Return the (x, y) coordinate for the center point of the cell that contains the specified text.  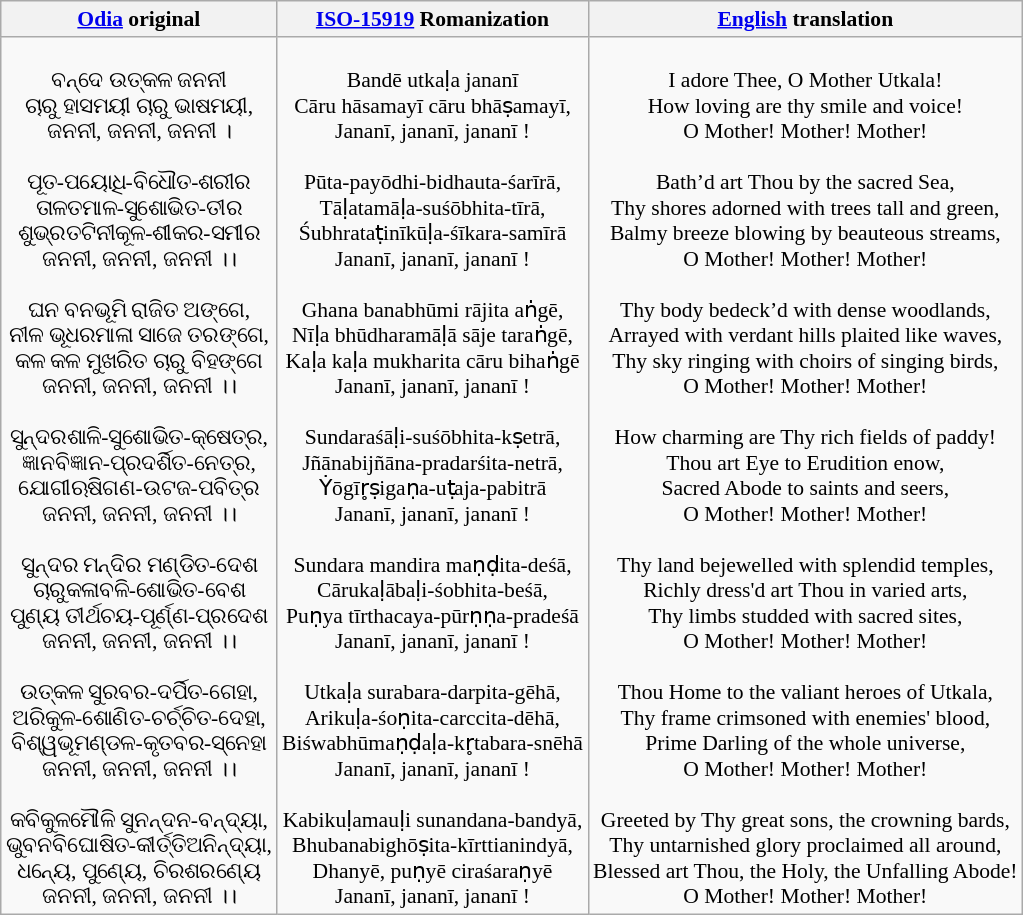
English translation (806, 19)
Odia original (139, 19)
ISO-15919 Romanization (432, 19)
